From the cell containing the given text, extract its center point as [x, y] coordinate. 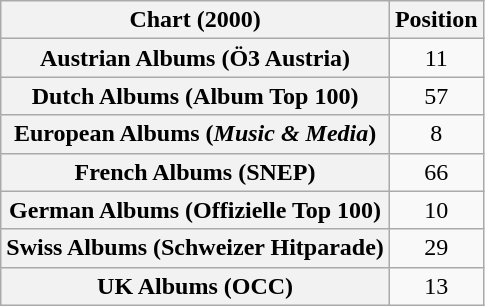
French Albums (SNEP) [196, 172]
57 [436, 96]
8 [436, 134]
Austrian Albums (Ö3 Austria) [196, 58]
11 [436, 58]
European Albums (Music & Media) [196, 134]
Dutch Albums (Album Top 100) [196, 96]
UK Albums (OCC) [196, 286]
66 [436, 172]
Swiss Albums (Schweizer Hitparade) [196, 248]
10 [436, 210]
German Albums (Offizielle Top 100) [196, 210]
Position [436, 20]
13 [436, 286]
Chart (2000) [196, 20]
29 [436, 248]
